Extract the (X, Y) coordinate from the center of the cell holding the provided text.  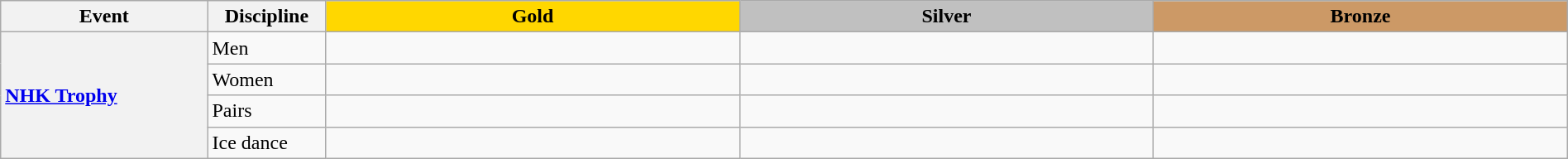
Silver (946, 17)
Pairs (266, 111)
Women (266, 79)
Event (104, 17)
NHK Trophy (104, 95)
Men (266, 48)
Discipline (266, 17)
Ice dance (266, 142)
Gold (533, 17)
Bronze (1360, 17)
